Identify which cell holds the provided text, then report its (X, Y) central coordinate. 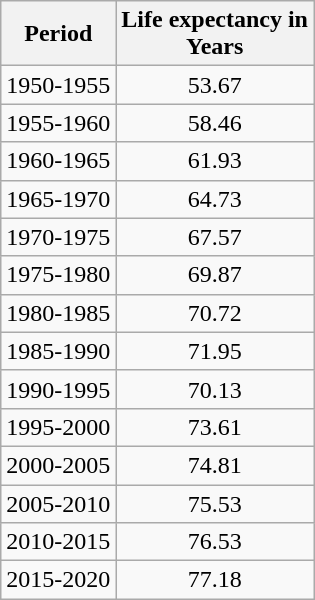
73.61 (215, 427)
1990-1995 (58, 389)
76.53 (215, 542)
77.18 (215, 580)
1960-1965 (58, 161)
69.87 (215, 275)
1985-1990 (58, 351)
2000-2005 (58, 465)
1950-1955 (58, 85)
1955-1960 (58, 123)
2010-2015 (58, 542)
75.53 (215, 503)
64.73 (215, 199)
1975-1980 (58, 275)
2005-2010 (58, 503)
1995-2000 (58, 427)
1970-1975 (58, 237)
1965-1970 (58, 199)
Life expectancy inYears (215, 34)
74.81 (215, 465)
1980-1985 (58, 313)
53.67 (215, 85)
71.95 (215, 351)
61.93 (215, 161)
58.46 (215, 123)
67.57 (215, 237)
70.13 (215, 389)
2015-2020 (58, 580)
70.72 (215, 313)
Period (58, 34)
